Scan for the cell matching the given text and deliver its [x, y] coordinate at center. 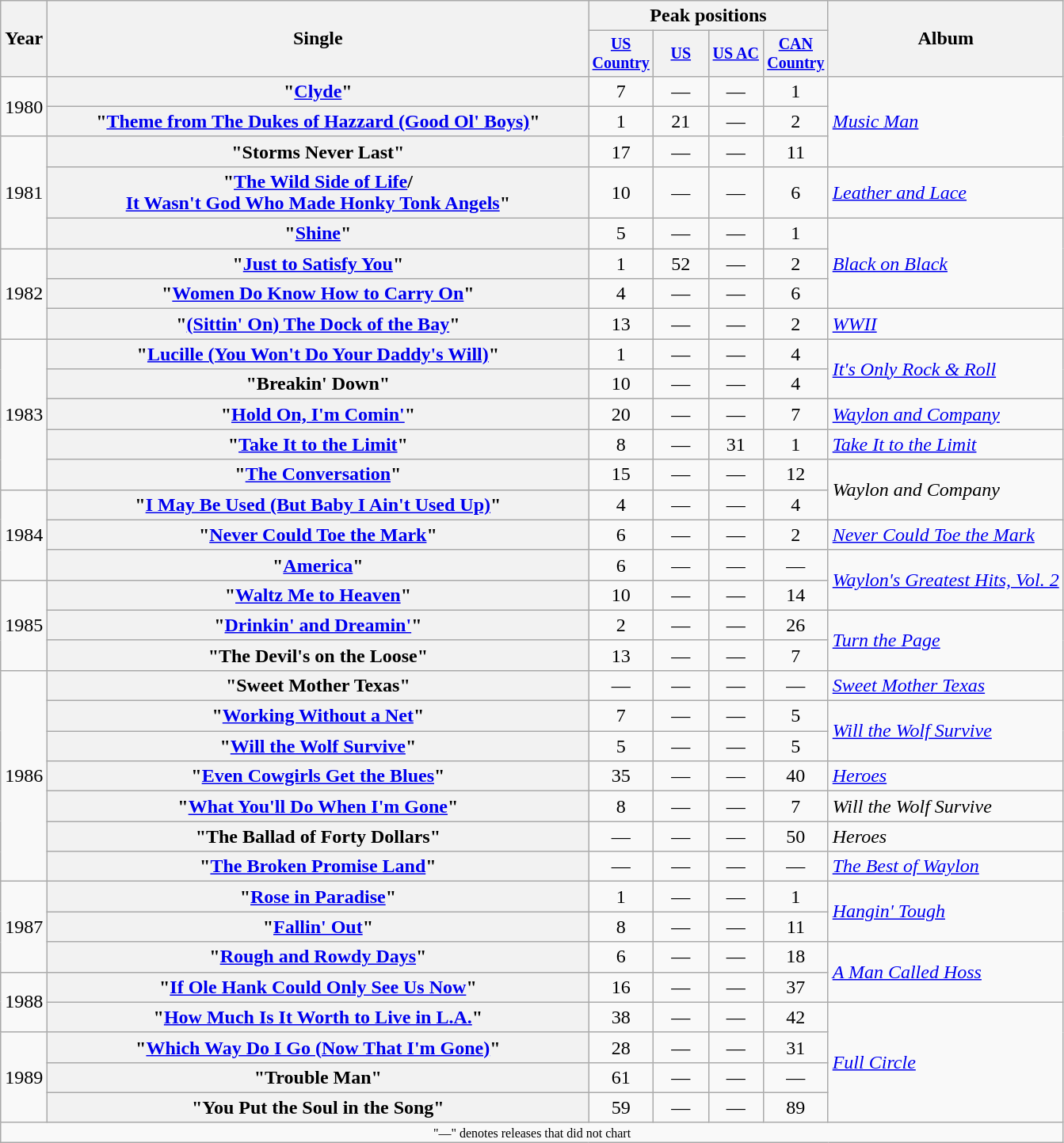
38 [621, 1017]
US [681, 54]
US Country [621, 54]
"How Much Is It Worth to Live in L.A." [318, 1017]
1986 [24, 775]
50 [795, 836]
"Take It to the Limit" [318, 444]
59 [621, 1107]
US AC [735, 54]
"Breakin' Down" [318, 384]
"Working Without a Net" [318, 716]
12 [795, 474]
"Hold On, I'm Comin'" [318, 414]
1984 [24, 535]
18 [795, 957]
It's Only Rock & Roll [946, 369]
"Theme from The Dukes of Hazzard (Good Ol' Boys)" [318, 121]
"If Ole Hank Could Only See Us Now" [318, 987]
"Rough and Rowdy Days" [318, 957]
Peak positions [708, 16]
"You Put the Soul in the Song" [318, 1107]
37 [795, 987]
Full Circle [946, 1062]
Sweet Mother Texas [946, 685]
1988 [24, 1002]
"Storms Never Last" [318, 151]
40 [795, 776]
Album [946, 39]
Music Man [946, 121]
"Sweet Mother Texas" [318, 685]
"Waltz Me to Heaven" [318, 595]
CAN Country [795, 54]
1983 [24, 414]
21 [681, 121]
Waylon's Greatest Hits, Vol. 2 [946, 580]
"Women Do Know How to Carry On" [318, 294]
61 [621, 1077]
1981 [24, 192]
"Shine" [318, 234]
"Which Way Do I Go (Now That I'm Gone)" [318, 1047]
"Fallin' Out" [318, 927]
20 [621, 414]
"The Wild Side of Life/It Wasn't God Who Made Honky Tonk Angels" [318, 192]
"Never Could Toe the Mark" [318, 535]
52 [681, 264]
1987 [24, 927]
1989 [24, 1077]
"The Ballad of Forty Dollars" [318, 836]
WWII [946, 324]
"Just to Satisfy You" [318, 264]
28 [621, 1047]
A Man Called Hoss [946, 972]
15 [621, 474]
17 [621, 151]
"The Conversation" [318, 474]
"Drinkin' and Dreamin'" [318, 625]
"Clyde" [318, 91]
"—" denotes releases that did not chart [532, 1132]
"Rose in Paradise" [318, 897]
42 [795, 1017]
26 [795, 625]
16 [621, 987]
"Even Cowgirls Get the Blues" [318, 776]
Never Could Toe the Mark [946, 535]
Hangin' Tough [946, 912]
14 [795, 595]
1980 [24, 106]
Leather and Lace [946, 192]
"Lucille (You Won't Do Your Daddy's Will)" [318, 354]
Turn the Page [946, 640]
Take It to the Limit [946, 444]
1985 [24, 625]
1982 [24, 294]
35 [621, 776]
"(Sittin' On) The Dock of the Bay" [318, 324]
"Will the Wolf Survive" [318, 746]
"America" [318, 565]
Year [24, 39]
"What You'll Do When I'm Gone" [318, 806]
89 [795, 1107]
The Best of Waylon [946, 867]
Single [318, 39]
"The Devil's on the Loose" [318, 655]
"Trouble Man" [318, 1077]
"I May Be Used (But Baby I Ain't Used Up)" [318, 505]
Black on Black [946, 264]
"The Broken Promise Land" [318, 867]
